Search for the cell housing the specified text and yield its [X, Y] center coordinate. 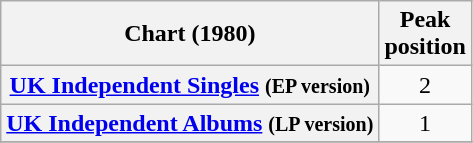
UK Independent Singles (EP version) [190, 85]
Peakposition [425, 34]
UK Independent Albums (LP version) [190, 123]
2 [425, 85]
Chart (1980) [190, 34]
1 [425, 123]
